Return (x, y) of the center of cell containing provided text 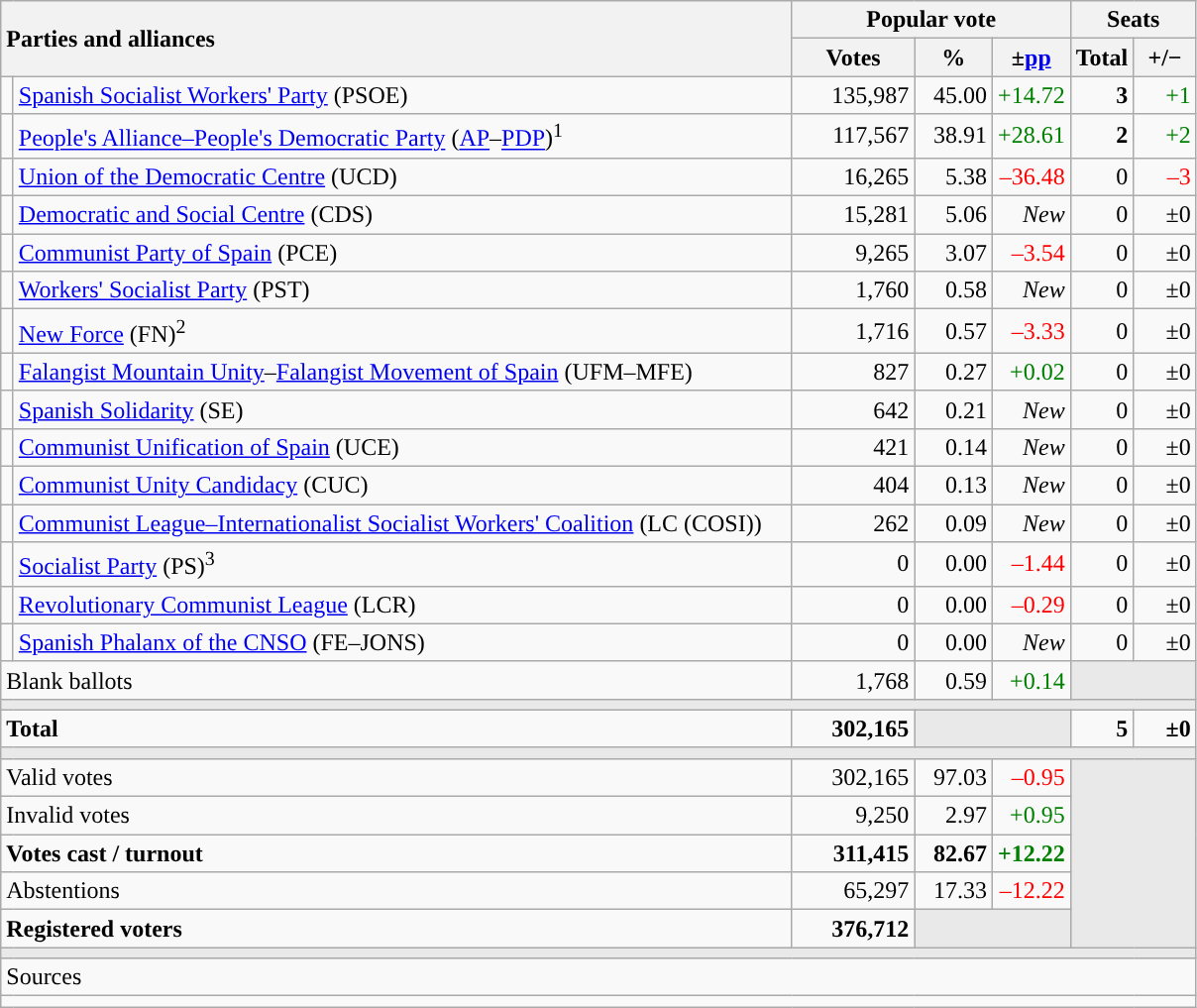
Communist League–Internationalist Socialist Workers' Coalition (LC (COSI)) (402, 523)
±pp (1031, 57)
0.21 (953, 409)
2.97 (953, 816)
9,250 (853, 816)
Votes cast / turnout (396, 853)
Communist Unification of Spain (UCE) (402, 447)
5.06 (953, 215)
Communist Unity Candidacy (CUC) (402, 485)
5 (1102, 728)
376,712 (853, 929)
% (953, 57)
1,760 (853, 290)
+12.22 (1031, 853)
45.00 (953, 95)
Sources (598, 977)
–12.22 (1031, 891)
0.14 (953, 447)
Socialist Party (PS)3 (402, 565)
0.59 (953, 680)
15,281 (853, 215)
–3 (1165, 176)
Popular vote (931, 20)
Communist Party of Spain (PCE) (402, 253)
Falangist Mountain Unity–Falangist Movement of Spain (UFM–MFE) (402, 372)
Parties and alliances (396, 39)
+0.95 (1031, 816)
Spanish Socialist Workers' Party (PSOE) (402, 95)
–36.48 (1031, 176)
+1 (1165, 95)
1,716 (853, 331)
Abstentions (396, 891)
0.09 (953, 523)
+2 (1165, 137)
+0.02 (1031, 372)
38.91 (953, 137)
5.38 (953, 176)
Blank ballots (396, 680)
Votes (853, 57)
827 (853, 372)
311,415 (853, 853)
Spanish Solidarity (SE) (402, 409)
135,987 (853, 95)
–0.29 (1031, 605)
Workers' Socialist Party (PST) (402, 290)
New Force (FN)2 (402, 331)
+0.14 (1031, 680)
Revolutionary Communist League (LCR) (402, 605)
1,768 (853, 680)
+/− (1165, 57)
–3.33 (1031, 331)
82.67 (953, 853)
Democratic and Social Centre (CDS) (402, 215)
421 (853, 447)
Valid votes (396, 778)
17.33 (953, 891)
+14.72 (1031, 95)
+28.61 (1031, 137)
0.13 (953, 485)
97.03 (953, 778)
3.07 (953, 253)
117,567 (853, 137)
0.58 (953, 290)
0.57 (953, 331)
642 (853, 409)
262 (853, 523)
–1.44 (1031, 565)
16,265 (853, 176)
Union of the Democratic Centre (UCD) (402, 176)
404 (853, 485)
Spanish Phalanx of the CNSO (FE–JONS) (402, 642)
Seats (1134, 20)
0.27 (953, 372)
Invalid votes (396, 816)
–0.95 (1031, 778)
65,297 (853, 891)
9,265 (853, 253)
Registered voters (396, 929)
–3.54 (1031, 253)
2 (1102, 137)
3 (1102, 95)
People's Alliance–People's Democratic Party (AP–PDP)1 (402, 137)
